Extract the (X, Y) coordinate from the center of the cell holding the provided text.  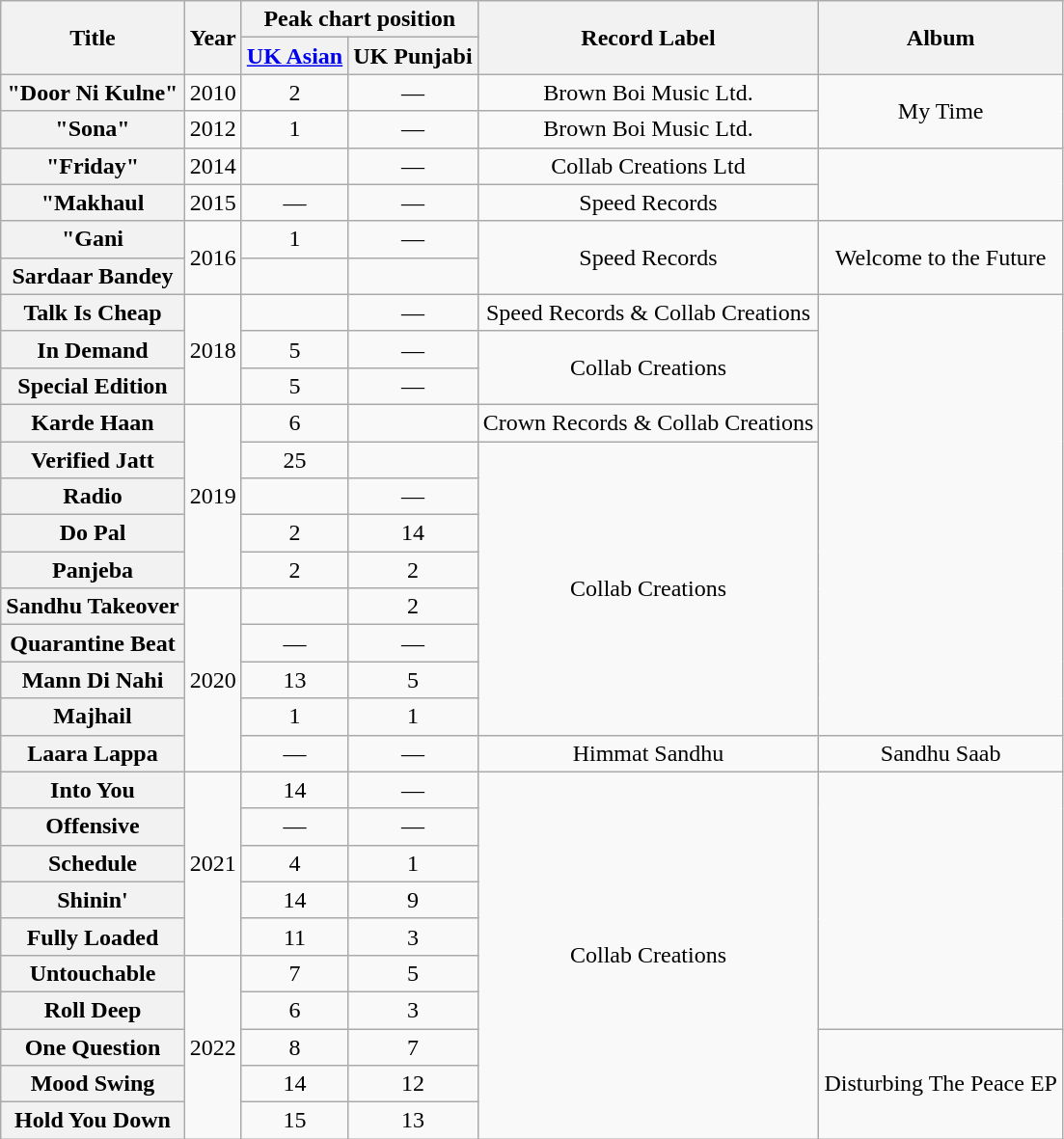
2010 (212, 93)
12 (413, 1084)
11 (294, 936)
Fully Loaded (93, 936)
Mann Di Nahi (93, 680)
Verified Jatt (93, 460)
"Sona" (93, 129)
Sandhu Takeover (93, 607)
9 (413, 900)
Shinin' (93, 900)
One Question (93, 1046)
In Demand (93, 349)
Hold You Down (93, 1121)
Karde Haan (93, 422)
2021 (212, 863)
2022 (212, 1046)
My Time (941, 111)
Quarantine Beat (93, 643)
25 (294, 460)
Into You (93, 790)
Do Pal (93, 533)
Laara Lappa (93, 753)
"Friday" (93, 166)
Crown Records & Collab Creations (648, 422)
Peak chart position (359, 19)
2012 (212, 129)
Album (941, 38)
2018 (212, 349)
Year (212, 38)
Offensive (93, 827)
2020 (212, 680)
Untouchable (93, 973)
UK Punjabi (413, 56)
Talk Is Cheap (93, 312)
Title (93, 38)
"Makhaul (93, 203)
Himmat Sandhu (648, 753)
Schedule (93, 863)
8 (294, 1046)
4 (294, 863)
2016 (212, 258)
Special Edition (93, 386)
Speed Records & Collab Creations (648, 312)
Sandhu Saab (941, 753)
2015 (212, 203)
2019 (212, 496)
"Gani (93, 239)
Radio (93, 497)
"Door Ni Kulne" (93, 93)
Sardaar Bandey (93, 276)
Panjeba (93, 570)
2014 (212, 166)
Welcome to the Future (941, 258)
Majhail (93, 717)
15 (294, 1121)
Record Label (648, 38)
Roll Deep (93, 1010)
UK Asian (294, 56)
Disturbing The Peace EP (941, 1083)
Collab Creations Ltd (648, 166)
Mood Swing (93, 1084)
